Find where the given text appears and provide that cell's center as (X, Y) coordinate. 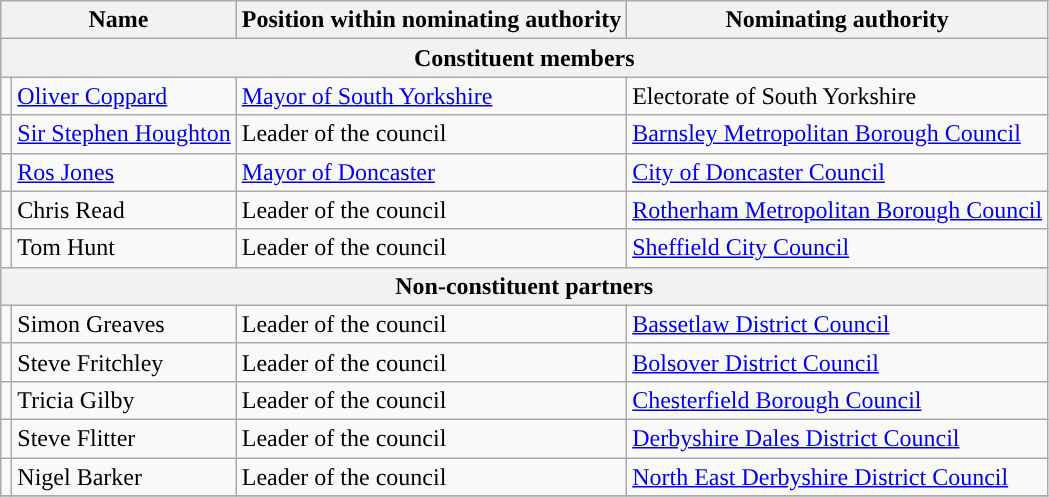
Rotherham Metropolitan Borough Council (838, 210)
Sir Stephen Houghton (124, 134)
Nigel Barker (124, 477)
Sheffield City Council (838, 248)
Constituent members (524, 58)
Nominating authority (838, 20)
Chris Read (124, 210)
Derbyshire Dales District Council (838, 438)
City of Doncaster Council (838, 172)
Oliver Coppard (124, 96)
Steve Flitter (124, 438)
Barnsley Metropolitan Borough Council (838, 134)
Mayor of South Yorkshire (431, 96)
Position within nominating authority (431, 20)
Ros Jones (124, 172)
Name (118, 20)
North East Derbyshire District Council (838, 477)
Non-constituent partners (524, 286)
Electorate of South Yorkshire (838, 96)
Bassetlaw District Council (838, 324)
Bolsover District Council (838, 362)
Steve Fritchley (124, 362)
Simon Greaves (124, 324)
Tricia Gilby (124, 400)
Chesterfield Borough Council (838, 400)
Tom Hunt (124, 248)
Mayor of Doncaster (431, 172)
